Identify which cell holds the provided text, then report its [X, Y] central coordinate. 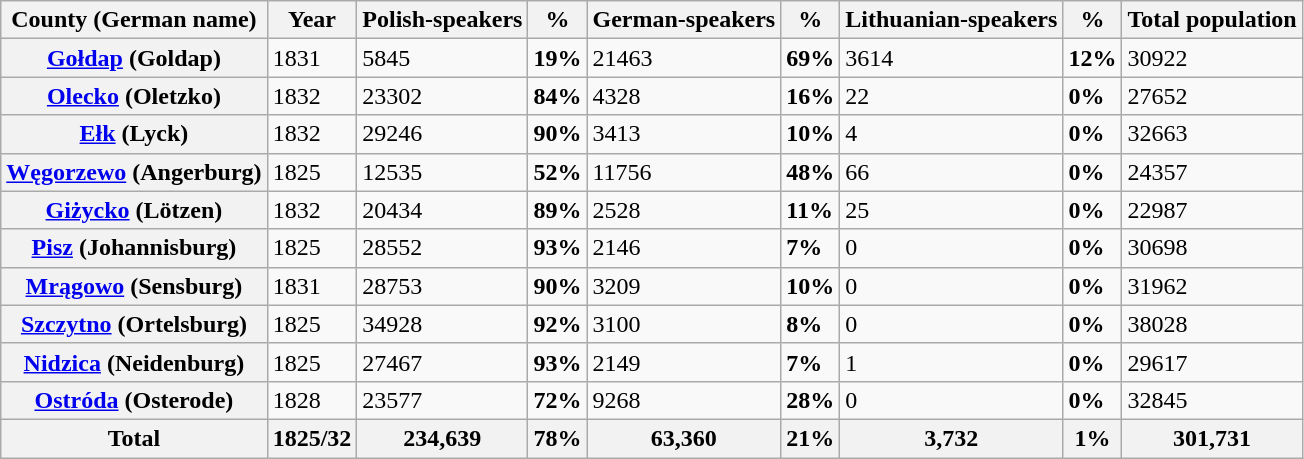
27467 [442, 362]
31962 [1212, 286]
32845 [1212, 400]
19% [558, 58]
38028 [1212, 324]
11% [810, 210]
Giżycko (Lötzen) [134, 210]
16% [810, 96]
21463 [684, 58]
28753 [442, 286]
20434 [442, 210]
Szczytno (Ortelsburg) [134, 324]
92% [558, 324]
72% [558, 400]
4 [952, 134]
Year [312, 20]
Ełk (Lyck) [134, 134]
25 [952, 210]
5845 [442, 58]
Total [134, 438]
89% [558, 210]
21% [810, 438]
27652 [1212, 96]
3209 [684, 286]
12% [1092, 58]
30698 [1212, 248]
11756 [684, 172]
28552 [442, 248]
Lithuanian-speakers [952, 20]
3614 [952, 58]
66 [952, 172]
Polish-speakers [442, 20]
12535 [442, 172]
34928 [442, 324]
1825/32 [312, 438]
1828 [312, 400]
2528 [684, 210]
County (German name) [134, 20]
Nidzica (Neidenburg) [134, 362]
301,731 [1212, 438]
69% [810, 58]
52% [558, 172]
2146 [684, 248]
22987 [1212, 210]
Total population [1212, 20]
1% [1092, 438]
28% [810, 400]
29246 [442, 134]
8% [810, 324]
Węgorzewo (Angerburg) [134, 172]
Ostróda (Osterode) [134, 400]
24357 [1212, 172]
2149 [684, 362]
Pisz (Johannisburg) [134, 248]
1 [952, 362]
234,639 [442, 438]
78% [558, 438]
3100 [684, 324]
29617 [1212, 362]
Gołdap (Goldap) [134, 58]
63,360 [684, 438]
Mrągowo (Sensburg) [134, 286]
22 [952, 96]
German-speakers [684, 20]
23577 [442, 400]
3,732 [952, 438]
23302 [442, 96]
84% [558, 96]
Olecko (Oletzko) [134, 96]
3413 [684, 134]
4328 [684, 96]
9268 [684, 400]
48% [810, 172]
30922 [1212, 58]
32663 [1212, 134]
